Pinpoint the cell where the given text exists, returning its [x, y] midpoint coordinate. 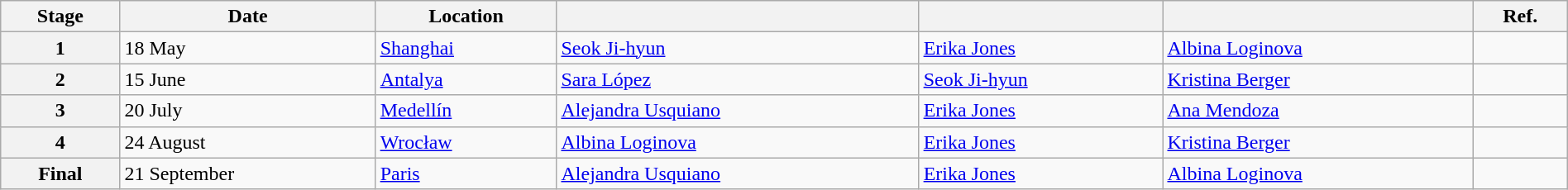
2 [60, 79]
21 September [248, 173]
Date [248, 17]
Sara López [738, 79]
15 June [248, 79]
4 [60, 142]
Medellín [466, 111]
Final [60, 173]
24 August [248, 142]
Ana Mendoza [1318, 111]
Shanghai [466, 48]
Wrocław [466, 142]
18 May [248, 48]
Stage [60, 17]
Antalya [466, 79]
3 [60, 111]
Ref. [1520, 17]
Location [466, 17]
1 [60, 48]
Paris [466, 173]
20 July [248, 111]
